Provide the [X, Y] coordinate of the cell's center where the given text is located.  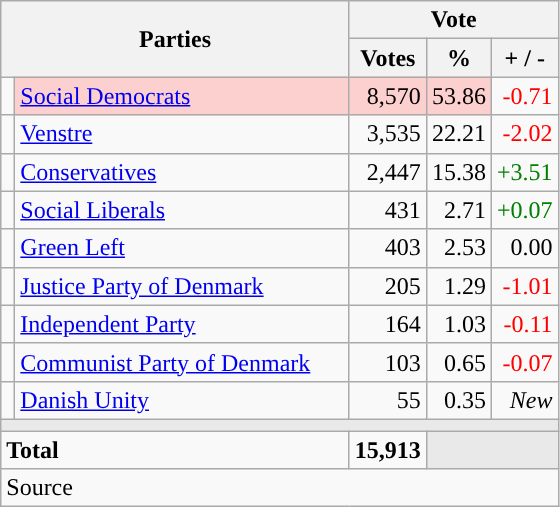
Social Liberals [182, 210]
Danish Unity [182, 400]
-0.11 [524, 324]
22.21 [458, 134]
-2.02 [524, 134]
0.35 [458, 400]
Independent Party [182, 324]
2,447 [388, 172]
Votes [388, 58]
Conservatives [182, 172]
+ / - [524, 58]
403 [388, 248]
2.71 [458, 210]
Social Democrats [182, 96]
Parties [176, 39]
1.03 [458, 324]
Green Left [182, 248]
-0.71 [524, 96]
+3.51 [524, 172]
Source [280, 488]
53.86 [458, 96]
15,913 [388, 449]
New [524, 400]
Venstre [182, 134]
1.29 [458, 286]
Vote [454, 20]
Communist Party of Denmark [182, 362]
0.00 [524, 248]
2.53 [458, 248]
0.65 [458, 362]
8,570 [388, 96]
+0.07 [524, 210]
-0.07 [524, 362]
205 [388, 286]
164 [388, 324]
-1.01 [524, 286]
% [458, 58]
Justice Party of Denmark [182, 286]
3,535 [388, 134]
55 [388, 400]
431 [388, 210]
103 [388, 362]
15.38 [458, 172]
Total [176, 449]
